Provide the (X, Y) coordinate of the cell's center where the given text is located.  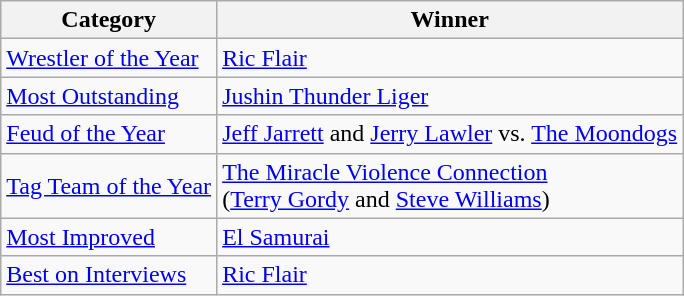
Winner (450, 20)
Best on Interviews (109, 275)
Jushin Thunder Liger (450, 96)
Most Outstanding (109, 96)
Feud of the Year (109, 134)
Wrestler of the Year (109, 58)
Tag Team of the Year (109, 186)
El Samurai (450, 237)
The Miracle Violence Connection(Terry Gordy and Steve Williams) (450, 186)
Category (109, 20)
Most Improved (109, 237)
Jeff Jarrett and Jerry Lawler vs. The Moondogs (450, 134)
